Scan for the cell matching the given text and deliver its [x, y] coordinate at center. 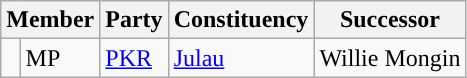
Constituency [241, 20]
Julau [241, 58]
Member [50, 20]
MP [60, 58]
Successor [390, 20]
Party [134, 20]
Willie Mongin [390, 58]
PKR [134, 58]
